Locate the cell with the specified text and output its (x, y) center coordinate. 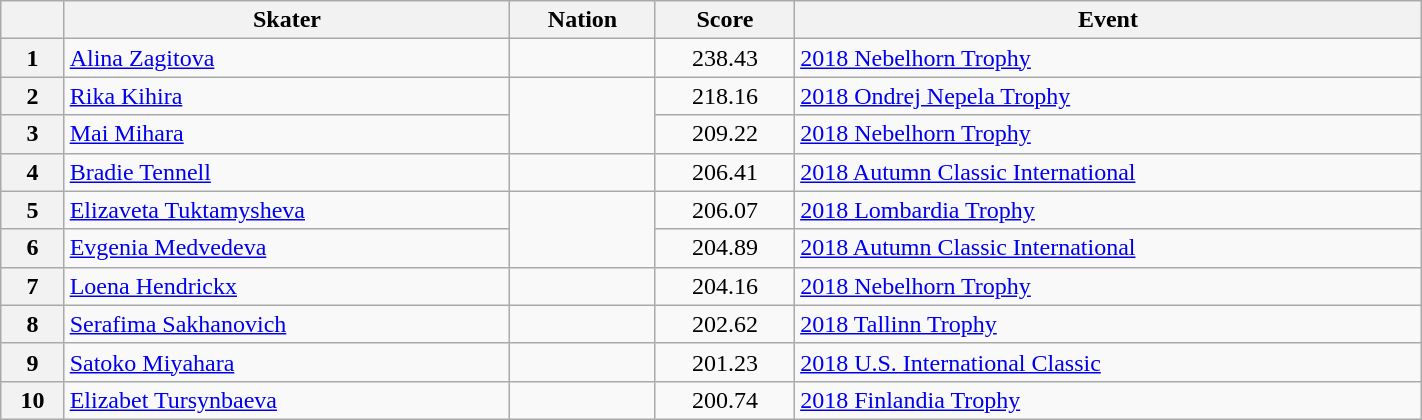
Elizabet Tursynbaeva (287, 400)
2018 Finlandia Trophy (1108, 400)
Satoko Miyahara (287, 362)
5 (32, 210)
10 (32, 400)
204.89 (724, 248)
Event (1108, 20)
Serafima Sakhanovich (287, 324)
209.22 (724, 134)
Bradie Tennell (287, 172)
2 (32, 96)
200.74 (724, 400)
2018 Tallinn Trophy (1108, 324)
206.07 (724, 210)
Elizaveta Tuktamysheva (287, 210)
218.16 (724, 96)
6 (32, 248)
206.41 (724, 172)
Mai Mihara (287, 134)
Evgenia Medvedeva (287, 248)
Nation (582, 20)
3 (32, 134)
Rika Kihira (287, 96)
2018 Lombardia Trophy (1108, 210)
201.23 (724, 362)
4 (32, 172)
Skater (287, 20)
2018 U.S. International Classic (1108, 362)
Alina Zagitova (287, 58)
7 (32, 286)
204.16 (724, 286)
Score (724, 20)
238.43 (724, 58)
1 (32, 58)
8 (32, 324)
2018 Ondrej Nepela Trophy (1108, 96)
Loena Hendrickx (287, 286)
9 (32, 362)
202.62 (724, 324)
